Output the (x, y) coordinate of the center of the cell containing the given text.  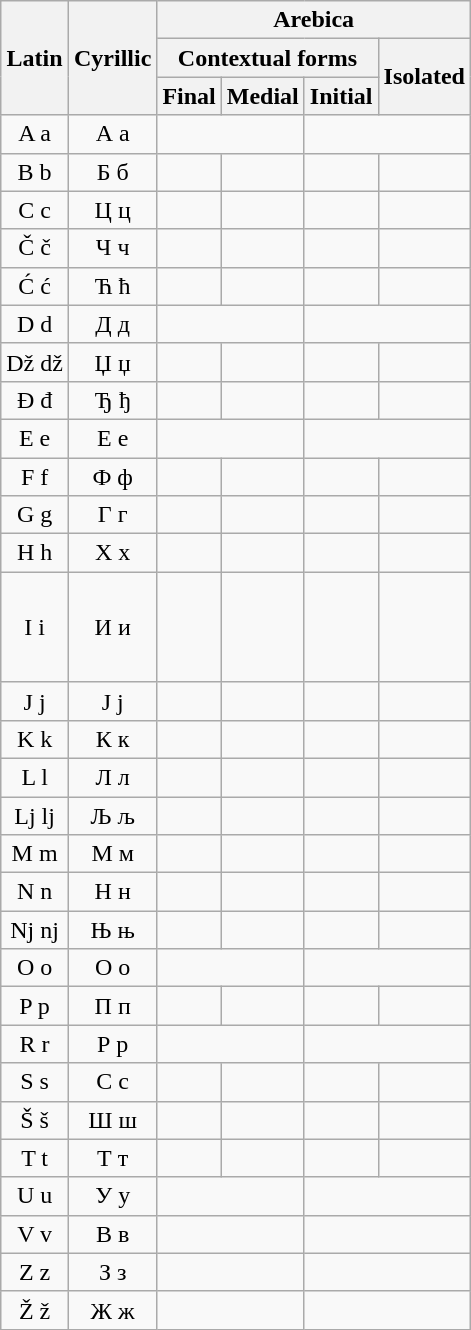
Х х (112, 553)
S s (35, 1082)
Lj lj (35, 816)
Љ љ (112, 816)
Џ џ (112, 362)
Final (189, 96)
Contextual forms (268, 58)
B b (35, 172)
O o (35, 968)
Medial (262, 96)
Ћ ћ (112, 286)
В в (112, 1234)
А а (112, 134)
Г г (112, 515)
J j (35, 701)
C c (35, 210)
Đ đ (35, 400)
A a (35, 134)
G g (35, 515)
Р р (112, 1044)
Isolated (424, 77)
Cyrillic (112, 58)
M m (35, 854)
С с (112, 1082)
Ф ф (112, 477)
P p (35, 1006)
Z z (35, 1272)
F f (35, 477)
Ж ж (112, 1310)
Д д (112, 324)
Л л (112, 778)
K k (35, 739)
Č č (35, 248)
R r (35, 1044)
Nj nj (35, 930)
Ј ј (112, 701)
Dž dž (35, 362)
T t (35, 1158)
H h (35, 553)
У у (112, 1196)
U u (35, 1196)
Б б (112, 172)
Ш ш (112, 1120)
М м (112, 854)
V v (35, 1234)
Š š (35, 1120)
Latin (35, 58)
П п (112, 1006)
Е е (112, 438)
О о (112, 968)
Ц ц (112, 210)
Ž ž (35, 1310)
E e (35, 438)
I i (35, 628)
Ć ć (35, 286)
Initial (341, 96)
Н н (112, 892)
L l (35, 778)
N n (35, 892)
Ч ч (112, 248)
Ђ ђ (112, 400)
К к (112, 739)
З з (112, 1272)
Т т (112, 1158)
Arebica (314, 20)
D d (35, 324)
И и (112, 628)
Њ њ (112, 930)
